For the text-containing cell, return its midpoint in (x, y) coordinate format. 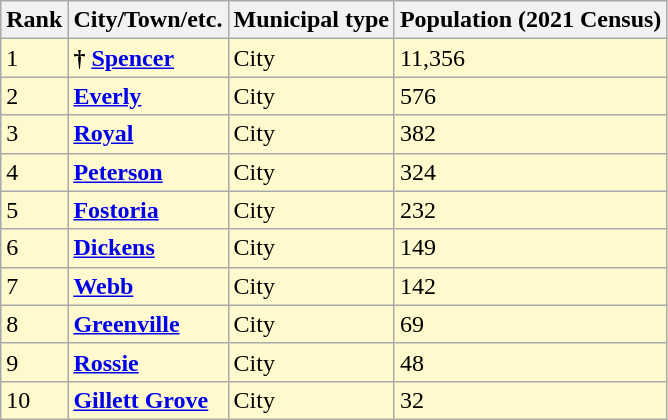
8 (34, 324)
Greenville (148, 324)
69 (530, 324)
† Spencer (148, 58)
5 (34, 210)
Peterson (148, 172)
2 (34, 96)
32 (530, 400)
382 (530, 134)
Royal (148, 134)
10 (34, 400)
142 (530, 286)
1 (34, 58)
11,356 (530, 58)
Webb (148, 286)
City/Town/etc. (148, 20)
Rank (34, 20)
Municipal type (311, 20)
3 (34, 134)
7 (34, 286)
Population (2021 Census) (530, 20)
232 (530, 210)
Dickens (148, 248)
48 (530, 362)
149 (530, 248)
576 (530, 96)
Fostoria (148, 210)
6 (34, 248)
Gillett Grove (148, 400)
Rossie (148, 362)
4 (34, 172)
324 (530, 172)
9 (34, 362)
Everly (148, 96)
